Search for the cell housing the specified text and yield its (X, Y) center coordinate. 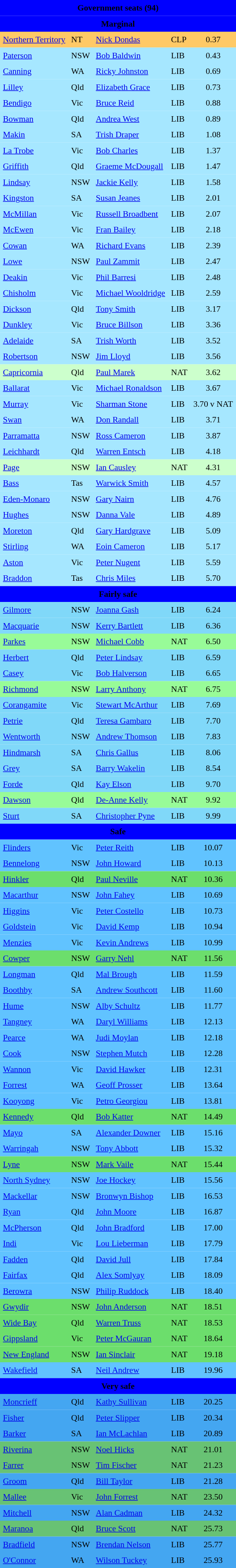
Goldstein (34, 927)
17.84 (213, 1259)
David Jull (130, 1259)
Warren Truss (130, 1322)
11.59 (213, 974)
3.71 (213, 420)
Braddon (34, 578)
Ryan (34, 1212)
La Trobe (34, 150)
3.87 (213, 435)
Lowe (34, 261)
1.37 (213, 150)
Hindmarsh (34, 752)
7.83 (213, 736)
Fairfax (34, 1275)
McEwen (34, 230)
Bruce Scott (130, 1528)
5.17 (213, 546)
4.89 (213, 515)
3.56 (213, 356)
3.70 v NAT (213, 404)
12.18 (213, 1037)
Wilson Tuckey (130, 1560)
Corangamite (34, 705)
17.00 (213, 1227)
9.70 (213, 784)
11.56 (213, 958)
Chris Gallus (130, 752)
7.69 (213, 705)
Capricornia (34, 372)
Gippsland (34, 1338)
Philip Ruddock (130, 1291)
Safe (118, 832)
Macquarie (34, 625)
17.79 (213, 1243)
3.17 (213, 309)
18.51 (213, 1307)
Page (34, 467)
Marginal (118, 23)
Bruce Billson (130, 325)
18.09 (213, 1275)
23.50 (213, 1497)
11.60 (213, 990)
Garry Nehl (130, 958)
Alan Cadman (130, 1512)
5.70 (213, 578)
Nick Dondas (130, 40)
Lindsay (34, 182)
Dawson (34, 800)
Susan Jeanes (130, 198)
Longman (34, 974)
Tim Fischer (130, 1465)
Hume (34, 1006)
0.89 (213, 119)
Wentworth (34, 736)
18.64 (213, 1338)
Eden-Monaro (34, 499)
Joe Hockey (130, 1180)
6.59 (213, 657)
4.76 (213, 499)
18.40 (213, 1291)
Mallee (34, 1497)
10.99 (213, 942)
Ian Causley (130, 467)
Mark Vaile (130, 1164)
Cowper (34, 958)
Fadden (34, 1259)
2.48 (213, 277)
2.59 (213, 293)
19.18 (213, 1354)
Leichhardt (34, 451)
Andrew Thomson (130, 736)
Joanna Gash (130, 610)
Paul Marek (130, 372)
1.08 (213, 135)
10.94 (213, 927)
25.93 (213, 1560)
Daryl Williams (130, 1022)
Pearce (34, 1037)
Kay Elson (130, 784)
3.62 (213, 372)
Bronwyn Bishop (130, 1196)
Richmond (34, 689)
Riverina (34, 1449)
Mal Brough (130, 974)
Ricky Johnston (130, 71)
Ian McLachlan (130, 1433)
15.56 (213, 1180)
16.87 (213, 1212)
Maranoa (34, 1528)
Eoin Cameron (130, 546)
Danna Vale (130, 515)
Andrea West (130, 119)
9.92 (213, 800)
De-Anne Kelly (130, 800)
Bob Charles (130, 150)
Fairly safe (118, 594)
Noel Hicks (130, 1449)
10.36 (213, 879)
Don Randall (130, 420)
New England (34, 1354)
Elizabeth Grace (130, 87)
6.24 (213, 610)
Bob Baldwin (130, 55)
20.89 (213, 1433)
21.28 (213, 1481)
Macarthur (34, 895)
Flinders (34, 847)
25.73 (213, 1528)
10.69 (213, 895)
Groom (34, 1481)
NT (81, 40)
Moncrieff (34, 1402)
20.25 (213, 1402)
Farrer (34, 1465)
Geoff Prosser (130, 1085)
Bruce Reid (130, 103)
John Howard (130, 863)
Judi Moylan (130, 1037)
4.18 (213, 451)
Petro Georgiou (130, 1101)
Larry Anthony (130, 689)
Hughes (34, 515)
0.37 (213, 40)
3.36 (213, 325)
David Kemp (130, 927)
11.77 (213, 1006)
Bob Katter (130, 1117)
Alby Schultz (130, 1006)
0.69 (213, 71)
Paterson (34, 55)
Sharman Stone (130, 404)
Adelaide (34, 340)
10.07 (213, 847)
Alexander Downer (130, 1132)
Trish Worth (130, 340)
Murray (34, 404)
4.31 (213, 467)
2.39 (213, 245)
Kennedy (34, 1117)
Lilley (34, 87)
2.47 (213, 261)
21.23 (213, 1465)
5.09 (213, 530)
Warringah (34, 1148)
O'Connor (34, 1560)
Stewart McArthur (130, 705)
Ballarat (34, 388)
Bass (34, 483)
Stephen Mutch (130, 1053)
Michael Ronaldson (130, 388)
Stirling (34, 546)
Northern Territory (34, 40)
Herbert (34, 657)
Chris Miles (130, 578)
Berowra (34, 1291)
9.99 (213, 815)
Neil Andrew (130, 1370)
3.52 (213, 340)
Barker (34, 1433)
Fisher (34, 1417)
8.54 (213, 768)
Kingston (34, 198)
John Anderson (130, 1307)
John Forrest (130, 1497)
Brendan Nelson (130, 1544)
25.77 (213, 1544)
6.65 (213, 673)
15.16 (213, 1132)
Kathy Sullivan (130, 1402)
6.36 (213, 625)
Government seats (94) (118, 8)
Bob Halverson (130, 673)
Parkes (34, 641)
Russell Broadbent (130, 214)
Ross Cameron (130, 435)
3.67 (213, 388)
Graeme McDougall (130, 166)
Forde (34, 784)
0.43 (213, 55)
Trish Draper (130, 135)
16.53 (213, 1196)
Warren Entsch (130, 451)
12.13 (213, 1022)
Christopher Pyne (130, 815)
5.59 (213, 562)
Swan (34, 420)
Wide Bay (34, 1322)
North Sydney (34, 1180)
Kevin Andrews (130, 942)
Dickson (34, 309)
Cook (34, 1053)
Parramatta (34, 435)
Kerry Bartlett (130, 625)
10.13 (213, 863)
Bowman (34, 119)
Dunkley (34, 325)
4.57 (213, 483)
Peter Costello (130, 911)
2.01 (213, 198)
Canning (34, 71)
Lyne (34, 1164)
Mayo (34, 1132)
Very safe (118, 1386)
15.44 (213, 1164)
19.96 (213, 1370)
Mitchell (34, 1512)
Sturt (34, 815)
Richard Evans (130, 245)
Barry Wakelin (130, 768)
Hinkler (34, 879)
0.88 (213, 103)
Wakefield (34, 1370)
13.64 (213, 1085)
Boothby (34, 990)
John Moore (130, 1212)
John Bradford (130, 1227)
Robertson (34, 356)
Casey (34, 673)
Jim Lloyd (130, 356)
Mackellar (34, 1196)
Chisholm (34, 293)
1.58 (213, 182)
Gilmore (34, 610)
Peter Slipper (130, 1417)
Makin (34, 135)
Teresa Gambaro (130, 720)
6.75 (213, 689)
Tony Smith (130, 309)
24.32 (213, 1512)
Andrew Southcott (130, 990)
2.18 (213, 230)
McMillan (34, 214)
14.49 (213, 1117)
Warwick Smith (130, 483)
Bennelong (34, 863)
Petrie (34, 720)
Gary Hardgrave (130, 530)
Wannon (34, 1069)
Menzies (34, 942)
0.73 (213, 87)
10.73 (213, 911)
12.31 (213, 1069)
Paul Neville (130, 879)
Gwydir (34, 1307)
7.70 (213, 720)
8.06 (213, 752)
Gary Nairn (130, 499)
2.07 (213, 214)
6.50 (213, 641)
13.81 (213, 1101)
Deakin (34, 277)
Griffith (34, 166)
Indi (34, 1243)
CLP (179, 40)
Lou Lieberman (130, 1243)
Michael Wooldridge (130, 293)
Michael Cobb (130, 641)
Peter Lindsay (130, 657)
David Hawker (130, 1069)
Higgins (34, 911)
18.53 (213, 1322)
John Fahey (130, 895)
Forrest (34, 1085)
21.01 (213, 1449)
Grey (34, 768)
Jackie Kelly (130, 182)
Paul Zammit (130, 261)
Peter Reith (130, 847)
12.28 (213, 1053)
Tangney (34, 1022)
Peter Nugent (130, 562)
Bill Taylor (130, 1481)
Moreton (34, 530)
Bradfield (34, 1544)
15.32 (213, 1148)
McPherson (34, 1227)
Peter McGauran (130, 1338)
1.47 (213, 166)
Cowan (34, 245)
Fran Bailey (130, 230)
Alex Somlyay (130, 1275)
20.34 (213, 1417)
Ian Sinclair (130, 1354)
Kooyong (34, 1101)
Tony Abbott (130, 1148)
Phil Barresi (130, 277)
Aston (34, 562)
Bendigo (34, 103)
